Output the (X, Y) coordinate of the center of the cell containing the given text.  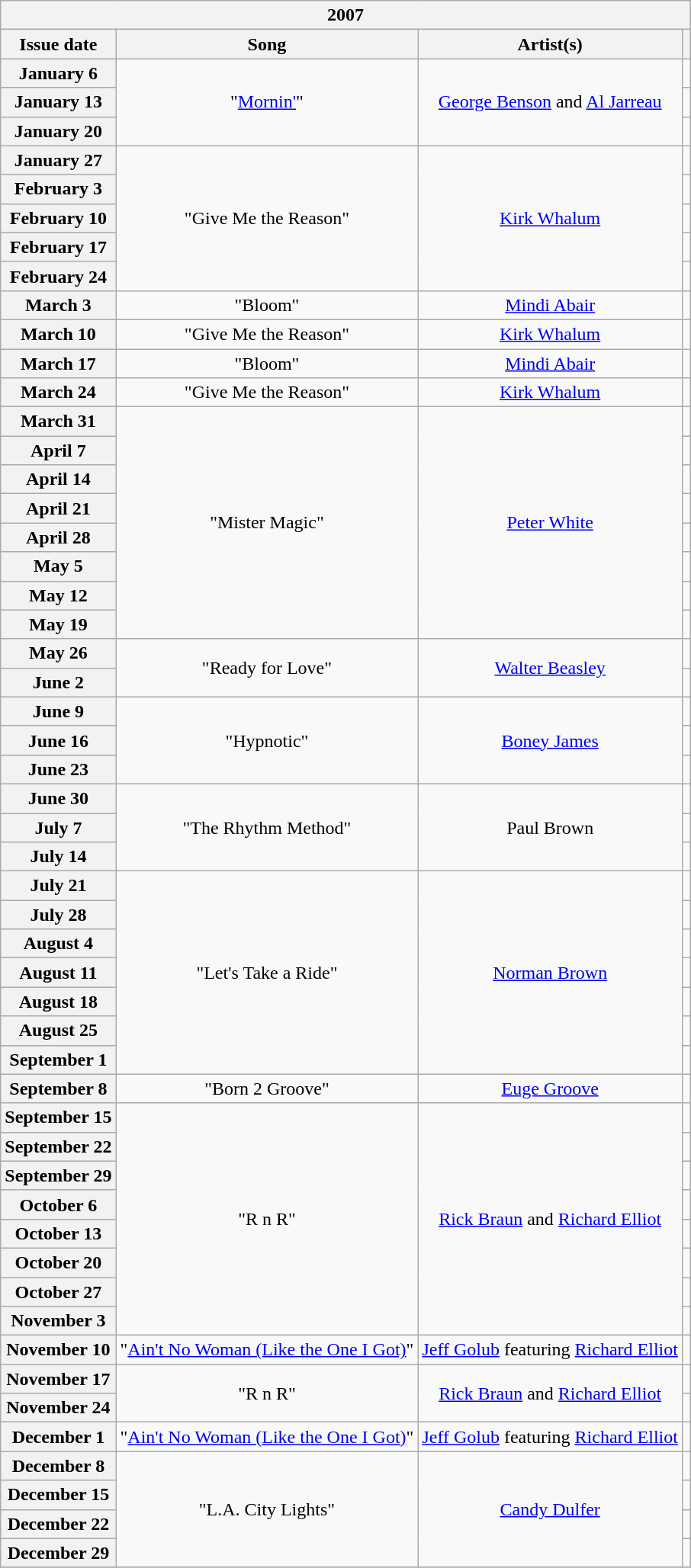
July 14 (58, 857)
January 6 (58, 73)
March 31 (58, 422)
February 3 (58, 189)
"Ready for Love" (267, 668)
August 25 (58, 1031)
April 28 (58, 537)
Song (267, 44)
September 1 (58, 1060)
August 11 (58, 973)
June 30 (58, 798)
February 17 (58, 247)
May 12 (58, 595)
December 22 (58, 1524)
March 10 (58, 334)
August 18 (58, 1002)
October 27 (58, 1292)
April 14 (58, 479)
April 21 (58, 508)
Walter Beasley (551, 668)
July 21 (58, 886)
Paul Brown (551, 827)
March 24 (58, 393)
September 22 (58, 1146)
Boney James (551, 740)
Peter White (551, 523)
September 15 (58, 1117)
September 29 (58, 1175)
May 5 (58, 566)
December 29 (58, 1553)
Norman Brown (551, 973)
June 23 (58, 769)
January 27 (58, 160)
June 2 (58, 682)
March 3 (58, 305)
December 1 (58, 1437)
June 9 (58, 711)
Candy Dulfer (551, 1509)
George Benson and Al Jarreau (551, 102)
November 3 (58, 1321)
"L.A. City Lights" (267, 1509)
Artist(s) (551, 44)
"Mornin'" (267, 102)
Issue date (58, 44)
December 15 (58, 1495)
November 17 (58, 1379)
"Let's Take a Ride" (267, 973)
"The Rhythm Method" (267, 827)
"Mister Magic" (267, 523)
"Born 2 Groove" (267, 1089)
April 7 (58, 451)
August 4 (58, 944)
October 13 (58, 1233)
October 20 (58, 1262)
May 19 (58, 624)
December 8 (58, 1466)
Euge Groove (551, 1089)
July 28 (58, 915)
July 7 (58, 827)
November 10 (58, 1350)
March 17 (58, 364)
November 24 (58, 1408)
June 16 (58, 740)
October 6 (58, 1204)
February 24 (58, 276)
September 8 (58, 1089)
January 13 (58, 102)
"Hypnotic" (267, 740)
January 20 (58, 131)
2007 (346, 15)
February 10 (58, 218)
May 26 (58, 653)
